Capture the cell that displays the provided text and extract its (x, y) central coordinate. 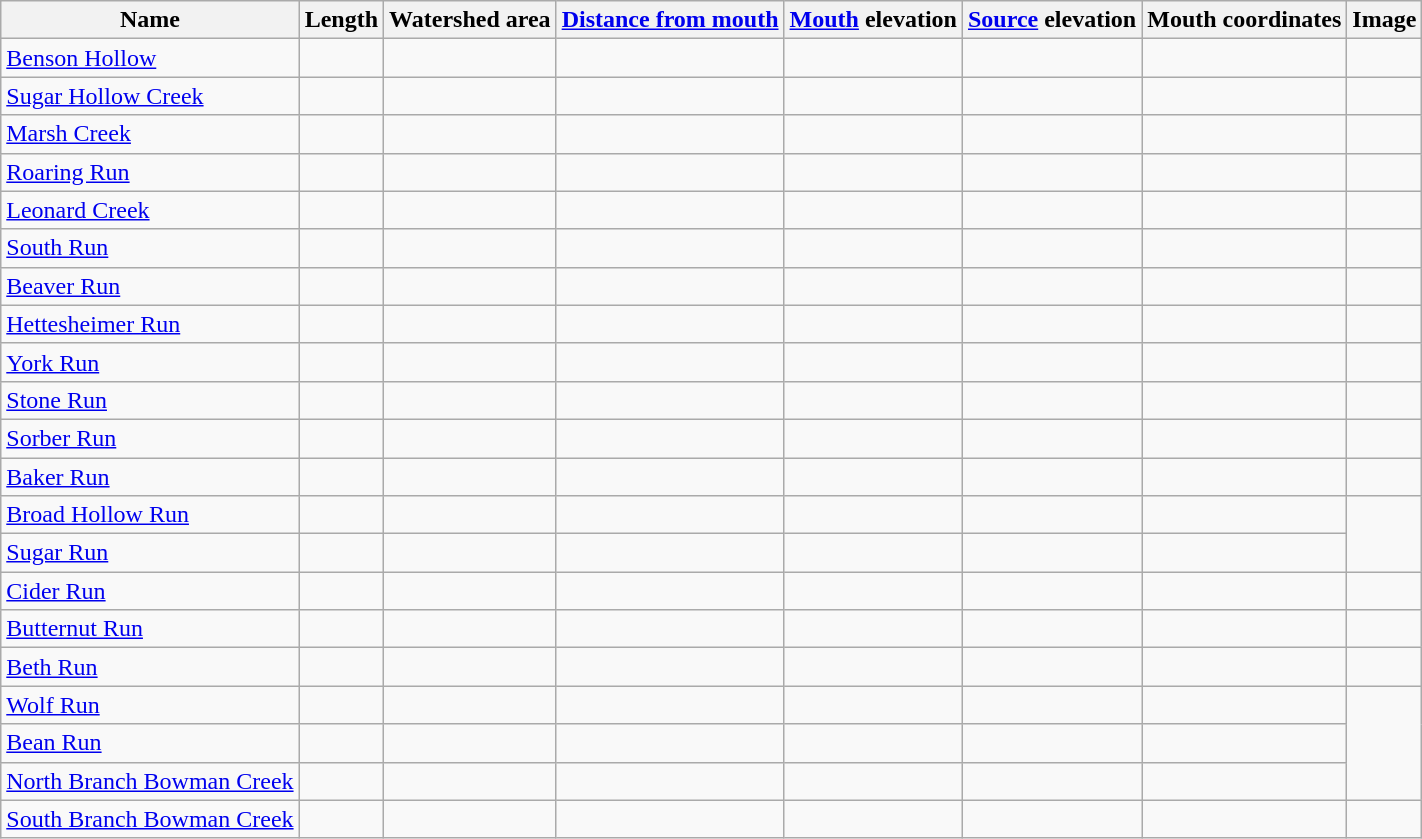
Marsh Creek (150, 134)
Sugar Run (150, 553)
Wolf Run (150, 705)
Image (1384, 20)
Beaver Run (150, 286)
Leonard Creek (150, 210)
Length (341, 20)
Baker Run (150, 477)
North Branch Bowman Creek (150, 781)
Hettesheimer Run (150, 324)
Distance from mouth (670, 20)
York Run (150, 362)
Benson Hollow (150, 58)
Beth Run (150, 667)
Name (150, 20)
Broad Hollow Run (150, 515)
Bean Run (150, 743)
Cider Run (150, 591)
Roaring Run (150, 172)
Mouth coordinates (1244, 20)
Butternut Run (150, 629)
Source elevation (1052, 20)
South Branch Bowman Creek (150, 819)
Sugar Hollow Creek (150, 96)
Sorber Run (150, 438)
Stone Run (150, 400)
South Run (150, 248)
Mouth elevation (873, 20)
Watershed area (470, 20)
